Scan for the cell matching the given text and deliver its [X, Y] coordinate at center. 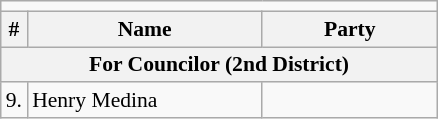
For Councilor (2nd District) [220, 65]
Henry Medina [144, 101]
# [14, 29]
Name [144, 29]
Party [350, 29]
9. [14, 101]
